Pinpoint the cell where the given text exists, returning its (X, Y) midpoint coordinate. 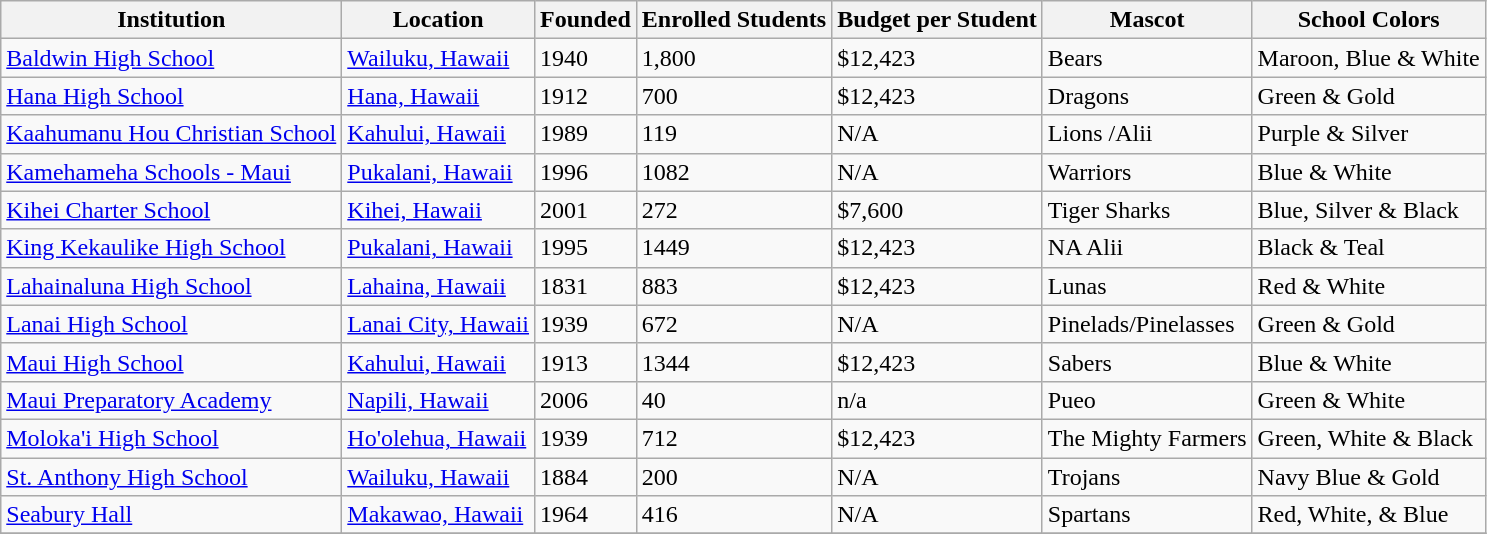
1996 (586, 172)
Kamehameha Schools - Maui (172, 172)
King Kekaulike High School (172, 248)
Hana, Hawaii (438, 96)
School Colors (1368, 20)
883 (734, 286)
Red, White, & Blue (1368, 515)
Kaahumanu Hou Christian School (172, 134)
Blue, Silver & Black (1368, 210)
1082 (734, 172)
Maroon, Blue & White (1368, 58)
Seabury Hall (172, 515)
Maui High School (172, 362)
Moloka'i High School (172, 438)
1884 (586, 477)
Red & White (1368, 286)
Lanai High School (172, 324)
Lanai City, Hawaii (438, 324)
1912 (586, 96)
Tiger Sharks (1147, 210)
119 (734, 134)
Enrolled Students (734, 20)
1449 (734, 248)
NA Alii (1147, 248)
272 (734, 210)
Spartans (1147, 515)
2001 (586, 210)
Pueo (1147, 400)
Bears (1147, 58)
Green & White (1368, 400)
St. Anthony High School (172, 477)
1913 (586, 362)
Maui Preparatory Academy (172, 400)
Trojans (1147, 477)
Location (438, 20)
672 (734, 324)
Ho'olehua, Hawaii (438, 438)
Institution (172, 20)
200 (734, 477)
Lunas (1147, 286)
1831 (586, 286)
1989 (586, 134)
Lions /Alii (1147, 134)
Warriors (1147, 172)
Pinelads/Pinelasses (1147, 324)
1964 (586, 515)
1344 (734, 362)
Sabers (1147, 362)
Budget per Student (938, 20)
Navy Blue & Gold (1368, 477)
n/a (938, 400)
700 (734, 96)
Makawao, Hawaii (438, 515)
Kihei, Hawaii (438, 210)
40 (734, 400)
Mascot (1147, 20)
Baldwin High School (172, 58)
Lahainaluna High School (172, 286)
1,800 (734, 58)
Lahaina, Hawaii (438, 286)
1940 (586, 58)
1995 (586, 248)
Black & Teal (1368, 248)
The Mighty Farmers (1147, 438)
Green, White & Black (1368, 438)
Dragons (1147, 96)
Kihei Charter School (172, 210)
2006 (586, 400)
Napili, Hawaii (438, 400)
712 (734, 438)
Founded (586, 20)
416 (734, 515)
Hana High School (172, 96)
Purple & Silver (1368, 134)
$7,600 (938, 210)
